Detect which cell encompasses the target text, then output its (x, y) center coordinate. 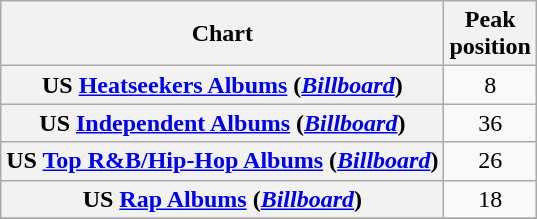
Chart (222, 34)
8 (490, 85)
US Heatseekers Albums (Billboard) (222, 85)
36 (490, 123)
26 (490, 161)
US Top R&B/Hip-Hop Albums (Billboard) (222, 161)
US Independent Albums (Billboard) (222, 123)
US Rap Albums (Billboard) (222, 199)
Peakposition (490, 34)
18 (490, 199)
